Extract the (X, Y) coordinate from the center of the cell holding the provided text.  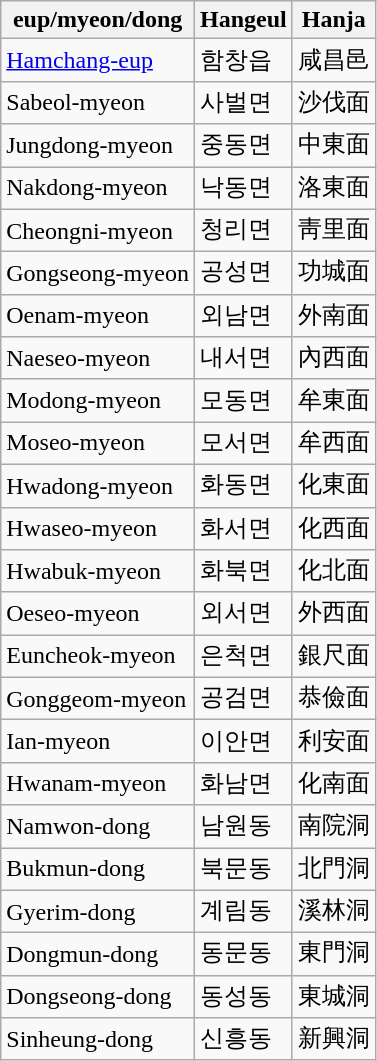
Hwanam-myeon (98, 784)
북문동 (243, 870)
銀尺面 (334, 656)
洛東面 (334, 188)
화남면 (243, 784)
화서면 (243, 528)
Euncheok-myeon (98, 656)
南院洞 (334, 826)
化南面 (334, 784)
외남면 (243, 316)
모서면 (243, 444)
Oenam-myeon (98, 316)
化北面 (334, 572)
Hwaseo-myeon (98, 528)
중동면 (243, 146)
낙동면 (243, 188)
동성동 (243, 996)
eup/myeon/dong (98, 20)
外南面 (334, 316)
Hamchang-eup (98, 60)
Hwabuk-myeon (98, 572)
牟西面 (334, 444)
Cheongni-myeon (98, 230)
Ian-myeon (98, 742)
Naeseo-myeon (98, 358)
사벌면 (243, 102)
외서면 (243, 614)
Bukmun-dong (98, 870)
Gyerim-dong (98, 912)
Moseo-myeon (98, 444)
Nakdong-myeon (98, 188)
Sinheung-dong (98, 1040)
功城面 (334, 274)
Dongseong-dong (98, 996)
靑里面 (334, 230)
Jungdong-myeon (98, 146)
동문동 (243, 954)
신흥동 (243, 1040)
Namwon-dong (98, 826)
모동면 (243, 400)
함창읍 (243, 60)
화동면 (243, 486)
化西面 (334, 528)
내서면 (243, 358)
이안면 (243, 742)
화북면 (243, 572)
Gonggeom-myeon (98, 698)
공성면 (243, 274)
東城洞 (334, 996)
利安面 (334, 742)
Modong-myeon (98, 400)
Hangeul (243, 20)
Dongmun-dong (98, 954)
Oeseo-myeon (98, 614)
Gongseong-myeon (98, 274)
外西面 (334, 614)
Hanja (334, 20)
化東面 (334, 486)
北門洞 (334, 870)
남원동 (243, 826)
沙伐面 (334, 102)
內西面 (334, 358)
牟東面 (334, 400)
Sabeol-myeon (98, 102)
청리면 (243, 230)
咸昌邑 (334, 60)
恭儉面 (334, 698)
은척면 (243, 656)
溪林洞 (334, 912)
공검면 (243, 698)
東門洞 (334, 954)
계림동 (243, 912)
Hwadong-myeon (98, 486)
中東面 (334, 146)
新興洞 (334, 1040)
